For the text-containing cell, return its midpoint in [x, y] coordinate format. 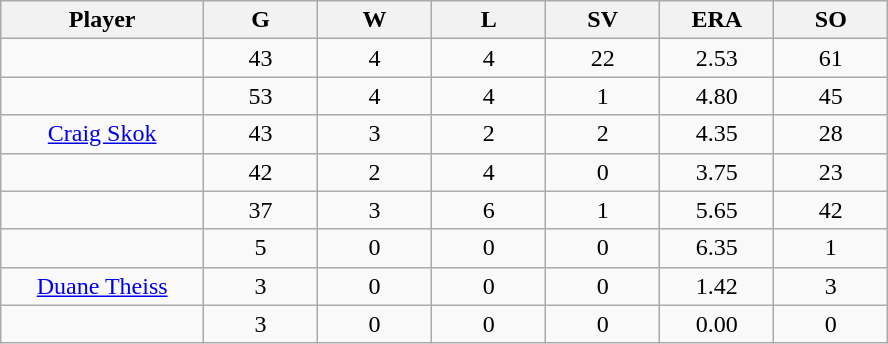
G [261, 20]
6.35 [717, 248]
2.53 [717, 58]
3.75 [717, 172]
Player [102, 20]
23 [831, 172]
4.35 [717, 134]
5.65 [717, 210]
53 [261, 96]
0.00 [717, 324]
ERA [717, 20]
6 [489, 210]
Duane Theiss [102, 286]
45 [831, 96]
37 [261, 210]
1.42 [717, 286]
22 [603, 58]
SV [603, 20]
SO [831, 20]
28 [831, 134]
5 [261, 248]
4.80 [717, 96]
61 [831, 58]
W [375, 20]
Craig Skok [102, 134]
L [489, 20]
